Provide the (x, y) coordinate of the cell's center where the given text is located.  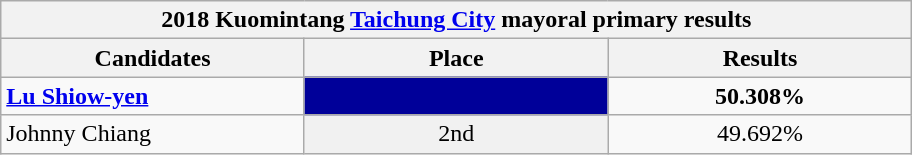
Lu Shiow-yen (153, 96)
Candidates (153, 58)
2nd (456, 134)
Results (760, 58)
50.308% (760, 96)
Place (456, 58)
Johnny Chiang (153, 134)
49.692% (760, 134)
2018 Kuomintang Taichung City mayoral primary results (456, 20)
